Provide the (X, Y) coordinate of the cell's center where the given text is located.  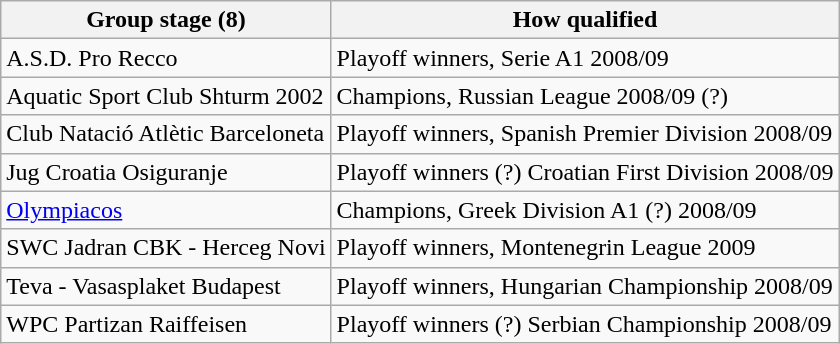
WPC Partizan Raiffeisen (166, 324)
Playoff winners (?) Serbian Championship 2008/09 (585, 324)
Playoff winners, Spanish Premier Division 2008/09 (585, 134)
Olympiacos (166, 210)
Jug Croatia Osiguranje (166, 172)
Playoff winners (?) Croatian First Division 2008/09 (585, 172)
SWC Jadran CBK - Herceg Novi (166, 248)
Teva - Vasasplaket Budapest (166, 286)
Champions, Russian League 2008/09 (?) (585, 96)
Playoff winners, Serie A1 2008/09 (585, 58)
Playoff winners, Montenegrin League 2009 (585, 248)
How qualified (585, 20)
Champions, Greek Division A1 (?) 2008/09 (585, 210)
Group stage (8) (166, 20)
Playoff winners, Hungarian Championship 2008/09 (585, 286)
Club Natació Atlètic Barceloneta (166, 134)
Aquatic Sport Club Shturm 2002 (166, 96)
A.S.D. Pro Recco (166, 58)
